Provide the (X, Y) coordinate of the cell's center where the given text is located.  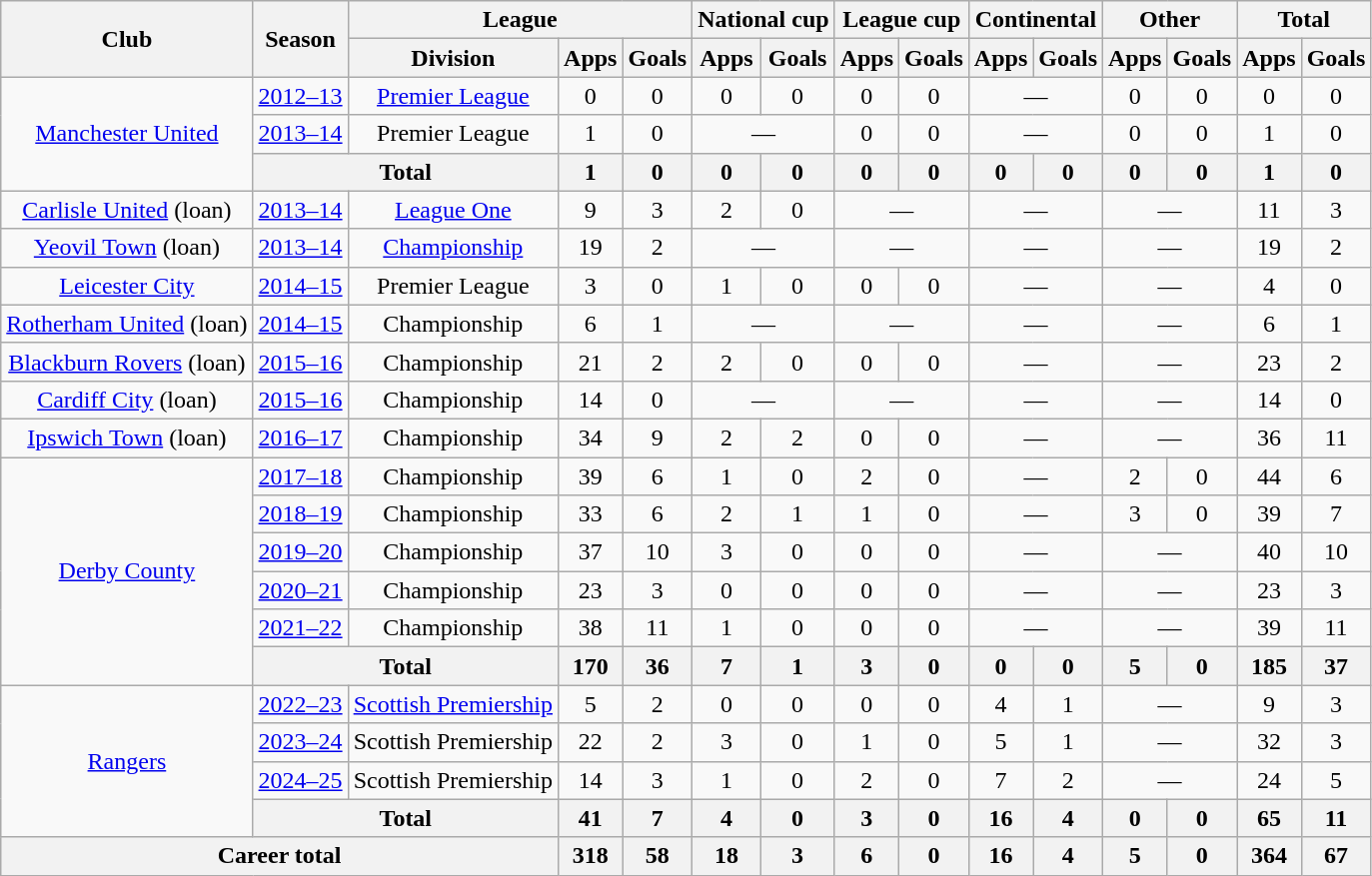
Career total (280, 856)
Club (127, 39)
58 (658, 856)
185 (1269, 666)
Rangers (127, 761)
2023–24 (300, 742)
21 (591, 362)
2020–21 (300, 590)
2016–17 (300, 438)
Other (1170, 20)
38 (591, 628)
34 (591, 438)
League (520, 20)
Carlisle United (loan) (127, 210)
2017–18 (300, 476)
2018–19 (300, 514)
2021–22 (300, 628)
League One (453, 210)
65 (1269, 818)
Rotherham United (loan) (127, 324)
32 (1269, 742)
318 (591, 856)
33 (591, 514)
Cardiff City (loan) (127, 400)
2022–23 (300, 704)
24 (1269, 780)
18 (726, 856)
2024–25 (300, 780)
364 (1269, 856)
League cup (901, 20)
67 (1336, 856)
Ipswich Town (loan) (127, 438)
40 (1269, 552)
Derby County (127, 571)
Manchester United (127, 134)
Division (453, 58)
2019–20 (300, 552)
National cup (763, 20)
170 (591, 666)
Blackburn Rovers (loan) (127, 362)
Yeovil Town (loan) (127, 248)
Leicester City (127, 286)
44 (1269, 476)
Season (300, 39)
2012–13 (300, 96)
22 (591, 742)
41 (591, 818)
Continental (1035, 20)
